Locate the cell with the specified text and output its [X, Y] center coordinate. 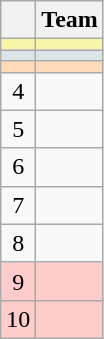
6 [18, 167]
8 [18, 243]
4 [18, 91]
7 [18, 205]
Team [70, 20]
5 [18, 129]
9 [18, 281]
10 [18, 319]
